Scan for the cell matching the given text and deliver its (x, y) coordinate at center. 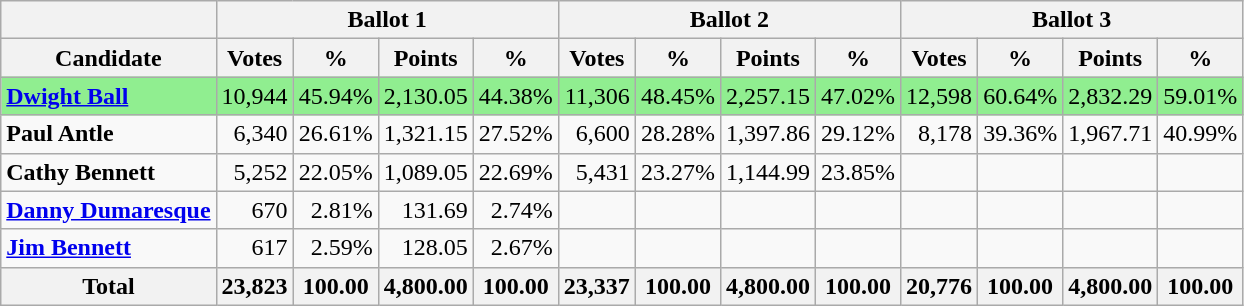
131.69 (426, 210)
59.01% (1200, 96)
2,832.29 (1110, 96)
39.36% (1020, 134)
60.64% (1020, 96)
Jim Bennett (108, 248)
28.28% (678, 134)
1,967.71 (1110, 134)
22.69% (516, 172)
Total (108, 286)
1,397.86 (768, 134)
2.67% (516, 248)
23,337 (596, 286)
128.05 (426, 248)
2,130.05 (426, 96)
2.81% (336, 210)
Candidate (108, 58)
23.27% (678, 172)
26.61% (336, 134)
23,823 (254, 286)
2.59% (336, 248)
5,252 (254, 172)
8,178 (940, 134)
29.12% (858, 134)
47.02% (858, 96)
48.45% (678, 96)
1,144.99 (768, 172)
670 (254, 210)
6,340 (254, 134)
Ballot 2 (729, 20)
23.85% (858, 172)
2,257.15 (768, 96)
Danny Dumaresque (108, 210)
22.05% (336, 172)
6,600 (596, 134)
40.99% (1200, 134)
12,598 (940, 96)
617 (254, 248)
27.52% (516, 134)
Ballot 1 (387, 20)
Cathy Bennett (108, 172)
5,431 (596, 172)
11,306 (596, 96)
1,321.15 (426, 134)
45.94% (336, 96)
1,089.05 (426, 172)
20,776 (940, 286)
Paul Antle (108, 134)
Ballot 3 (1072, 20)
2.74% (516, 210)
10,944 (254, 96)
44.38% (516, 96)
Dwight Ball (108, 96)
